From the cell containing the given text, extract its center point as [X, Y] coordinate. 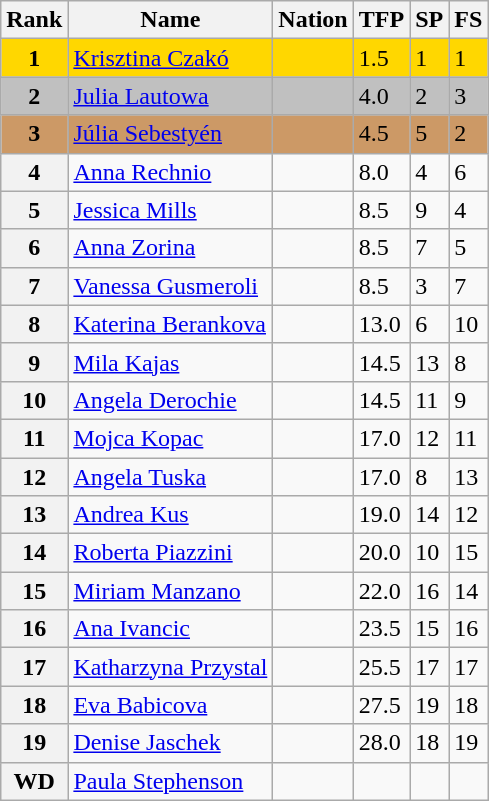
Name [170, 20]
Anna Zorina [170, 248]
4.5 [381, 134]
Paula Stephenson [170, 781]
Angela Tuska [170, 477]
20.0 [381, 553]
Jessica Mills [170, 210]
8.0 [381, 172]
Mojca Kopac [170, 438]
Miriam Manzano [170, 591]
1.5 [381, 58]
25.5 [381, 667]
WD [34, 781]
Roberta Piazzini [170, 553]
FS [468, 20]
Andrea Kus [170, 515]
19.0 [381, 515]
Eva Babicova [170, 705]
Nation [313, 20]
Rank [34, 20]
Denise Jaschek [170, 743]
Katerina Berankova [170, 324]
27.5 [381, 705]
23.5 [381, 629]
TFP [381, 20]
Anna Rechnio [170, 172]
Vanessa Gusmeroli [170, 286]
Ana Ivancic [170, 629]
Júlia Sebestyén [170, 134]
4.0 [381, 96]
SP [430, 20]
Krisztina Czakó [170, 58]
Mila Kajas [170, 362]
Julia Lautowa [170, 96]
13.0 [381, 324]
28.0 [381, 743]
Angela Derochie [170, 400]
Katharzyna Przystal [170, 667]
22.0 [381, 591]
